Scan for the cell matching the given text and deliver its [x, y] coordinate at center. 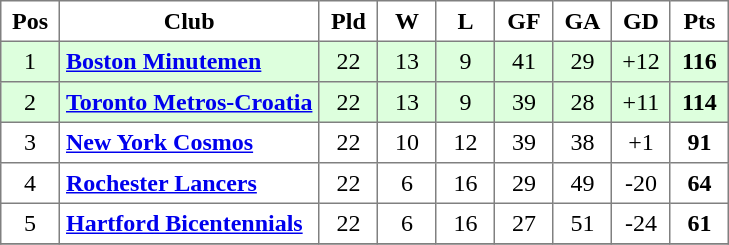
114 [699, 102]
L [465, 21]
Pos [30, 21]
Pld [348, 21]
28 [582, 102]
GD [641, 21]
51 [582, 223]
+1 [641, 142]
38 [582, 142]
49 [582, 183]
+12 [641, 61]
Rochester Lancers [189, 183]
GF [524, 21]
27 [524, 223]
91 [699, 142]
61 [699, 223]
Club [189, 21]
Hartford Bicentennials [189, 223]
1 [30, 61]
41 [524, 61]
-20 [641, 183]
New York Cosmos [189, 142]
116 [699, 61]
Boston Minutemen [189, 61]
12 [465, 142]
3 [30, 142]
5 [30, 223]
4 [30, 183]
W [407, 21]
10 [407, 142]
Pts [699, 21]
+11 [641, 102]
2 [30, 102]
-24 [641, 223]
Toronto Metros-Croatia [189, 102]
64 [699, 183]
GA [582, 21]
